Output the (x, y) coordinate of the center of the cell containing the given text.  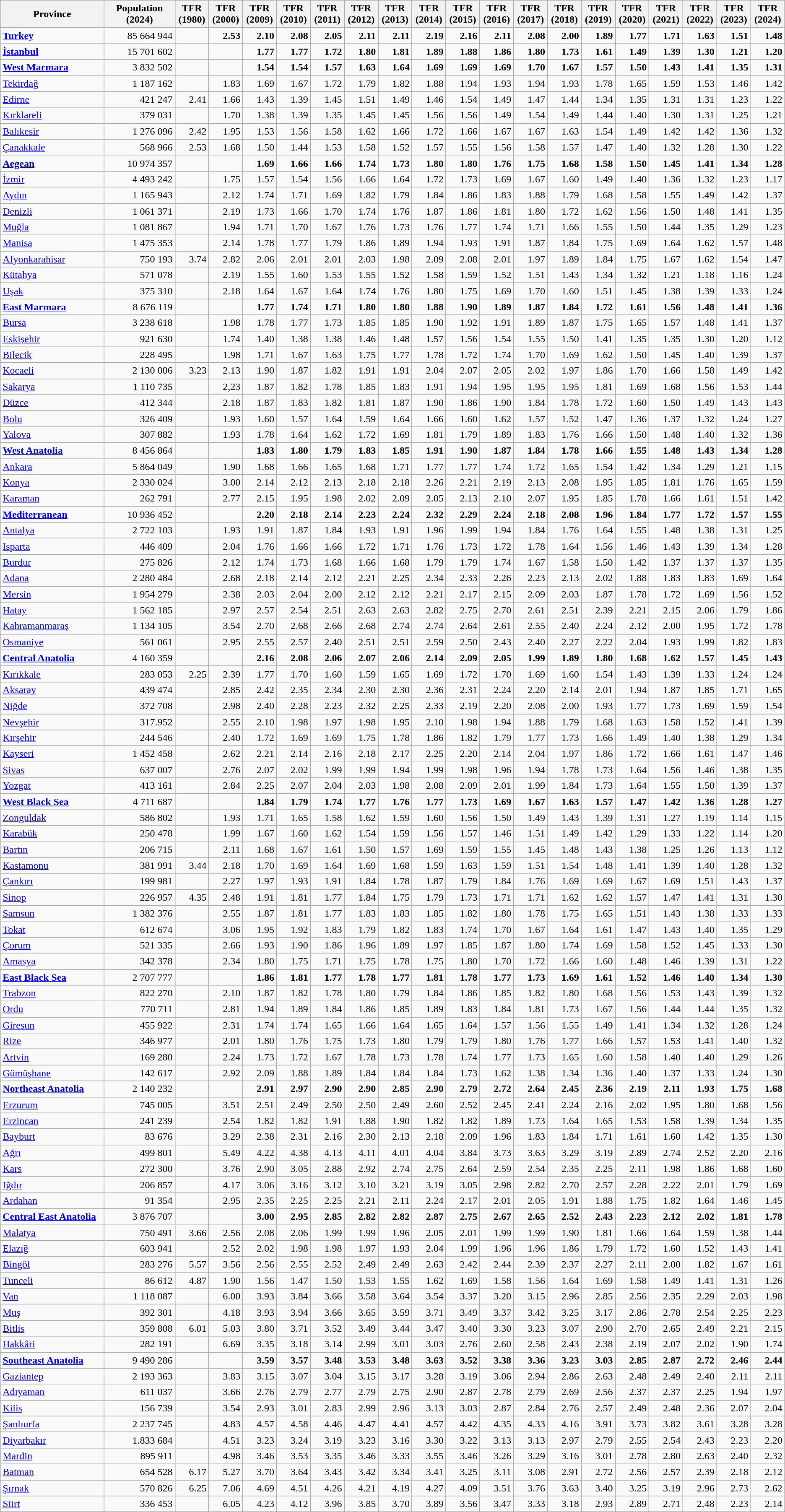
7.06 (226, 1488)
Elazığ (52, 1249)
3.38 (496, 1360)
Nevşehir (52, 722)
1 110 735 (139, 387)
3.65 (361, 1312)
TFR (2020) (632, 14)
TFR (2022) (700, 14)
499 801 (139, 1153)
3.36 (531, 1360)
Batman (52, 1472)
142 617 (139, 1073)
568 966 (139, 147)
5.57 (192, 1265)
Rize (52, 1041)
169 280 (139, 1057)
Mardin (52, 1456)
4 711 687 (139, 802)
2.71 (666, 1504)
West Black Sea (52, 802)
228 495 (139, 355)
Central East Anatolia (52, 1216)
3.20 (496, 1296)
3 832 502 (139, 68)
455 922 (139, 1025)
Adana (52, 578)
392 301 (139, 1312)
Kayseri (52, 754)
Afyonkarahisar (52, 259)
3.43 (327, 1472)
375 310 (139, 291)
4.23 (260, 1504)
1 081 867 (139, 227)
Niğde (52, 706)
Hakkâri (52, 1344)
Mersin (52, 594)
326 409 (139, 418)
1 382 376 (139, 913)
2.67 (496, 1216)
Kilis (52, 1408)
4.09 (463, 1488)
Zonguldak (52, 818)
TFR (2011) (327, 14)
571 078 (139, 275)
Yalova (52, 434)
156 739 (139, 1408)
2 237 745 (139, 1424)
4.01 (395, 1153)
6.00 (226, 1296)
Province (52, 14)
3.57 (294, 1360)
2.73 (734, 1488)
Şırnak (52, 1488)
Trabzon (52, 993)
2 193 363 (139, 1376)
Düzce (52, 403)
4.11 (361, 1153)
2 722 103 (139, 530)
Kütahya (52, 275)
283 276 (139, 1265)
Siirt (52, 1504)
317.952 (139, 722)
372 708 (139, 706)
1 118 087 (139, 1296)
206 715 (139, 850)
4.46 (327, 1424)
4.26 (327, 1488)
413 161 (139, 786)
654 528 (139, 1472)
Osmaniye (52, 642)
10 936 452 (139, 514)
Erzurum (52, 1105)
6.17 (192, 1472)
TFR (2021) (666, 14)
TFR (2023) (734, 14)
Mediterranean (52, 514)
745 005 (139, 1105)
Southeast Anatolia (52, 1360)
3 238 618 (139, 323)
4 493 242 (139, 179)
TFR (2024) (767, 14)
Edirne (52, 99)
250 478 (139, 834)
4.83 (226, 1424)
Sinop (52, 897)
1 954 279 (139, 594)
3.85 (361, 1504)
TFR (2017) (531, 14)
İzmir (52, 179)
Malatya (52, 1232)
4.38 (294, 1153)
Uşak (52, 291)
Karaman (52, 499)
275 826 (139, 562)
3.14 (327, 1344)
TFR (2009) (260, 14)
3.91 (598, 1424)
4.58 (294, 1424)
2.80 (666, 1456)
3.89 (429, 1504)
Çankırı (52, 881)
5.03 (226, 1328)
4.27 (429, 1488)
Sivas (52, 770)
1.13 (734, 850)
Population (2024) (139, 14)
921 630 (139, 339)
85 664 944 (139, 36)
Bartın (52, 850)
Samsun (52, 913)
6.69 (226, 1344)
1 276 096 (139, 131)
3.24 (294, 1440)
Yozgat (52, 786)
Kırıkkale (52, 674)
307 882 (139, 434)
612 674 (139, 929)
3.26 (496, 1456)
3.11 (496, 1472)
4.16 (564, 1424)
91 354 (139, 1200)
3.41 (429, 1472)
4.12 (294, 1504)
Isparta (52, 546)
1.17 (767, 179)
Ardahan (52, 1200)
TFR (2014) (429, 14)
2 330 024 (139, 483)
241 239 (139, 1121)
10 974 357 (139, 163)
Ankara (52, 467)
6.01 (192, 1328)
8 676 119 (139, 307)
Gaziantep (52, 1376)
Turkey (52, 36)
4.04 (429, 1153)
412 344 (139, 403)
TFR (2000) (226, 14)
4.21 (361, 1488)
336 453 (139, 1504)
283 053 (139, 674)
1 452 458 (139, 754)
İstanbul (52, 52)
272 300 (139, 1169)
3.08 (531, 1472)
5.27 (226, 1472)
Şanlıurfa (52, 1424)
244 546 (139, 738)
Erzincan (52, 1121)
226 957 (139, 897)
2.81 (226, 1009)
East Marmara (52, 307)
Bingöl (52, 1265)
Bursa (52, 323)
282 191 (139, 1344)
Balıkesir (52, 131)
Çorum (52, 945)
Konya (52, 483)
Karabük (52, 834)
586 802 (139, 818)
West Marmara (52, 68)
8 456 864 (139, 450)
3 876 707 (139, 1216)
Kahramanmaraş (52, 626)
83 676 (139, 1137)
3.96 (327, 1504)
3.61 (700, 1424)
3.83 (226, 1376)
Bitlis (52, 1328)
6.05 (226, 1504)
3.74 (192, 259)
3.04 (327, 1376)
Ordu (52, 1009)
1.18 (700, 275)
1 134 105 (139, 626)
Iğdır (52, 1185)
2 280 484 (139, 578)
TFR (2015) (463, 14)
5 864 049 (139, 467)
4.18 (226, 1312)
637 007 (139, 770)
Kırşehir (52, 738)
TFR (2012) (361, 14)
1 562 185 (139, 610)
206 857 (139, 1185)
3.80 (260, 1328)
Diyarbakır (52, 1440)
379 031 (139, 115)
3.10 (361, 1185)
750 491 (139, 1232)
4.98 (226, 1456)
Bilecik (52, 355)
421 247 (139, 99)
750 193 (139, 259)
Tokat (52, 929)
3.34 (395, 1472)
4.41 (395, 1424)
1 475 353 (139, 243)
2.58 (531, 1344)
4.69 (260, 1488)
1.16 (734, 275)
4 160 359 (139, 658)
2.94 (531, 1376)
346 977 (139, 1041)
Kars (52, 1169)
Kocaeli (52, 371)
TFR (1980) (192, 14)
West Anatolia (52, 450)
TFR (2018) (564, 14)
3.82 (666, 1424)
Northeast Anatolia (52, 1089)
Adıyaman (52, 1392)
2.46 (734, 1360)
Burdur (52, 562)
9 490 286 (139, 1360)
TFR (2010) (294, 14)
Aksaray (52, 690)
1.19 (700, 818)
4.13 (327, 1153)
1 165 943 (139, 195)
Amasya (52, 961)
381 991 (139, 865)
Eskişehir (52, 339)
521 335 (139, 945)
Aegean (52, 163)
4.42 (463, 1424)
Giresun (52, 1025)
342 378 (139, 961)
Bayburt (52, 1137)
Aydın (52, 195)
4.47 (361, 1424)
6.25 (192, 1488)
3.94 (294, 1312)
Central Anatolia (52, 658)
Kastamonu (52, 865)
262 791 (139, 499)
2 707 777 (139, 977)
Muş (52, 1312)
Artvin (52, 1057)
2 130 006 (139, 371)
1 061 371 (139, 211)
2.88 (327, 1169)
359 808 (139, 1328)
East Black Sea (52, 977)
Muğla (52, 227)
2,23 (226, 387)
Tunceli (52, 1281)
Denizli (52, 211)
Gümüşhane (52, 1073)
822 270 (139, 993)
3.21 (395, 1185)
86 612 (139, 1281)
2 140 232 (139, 1089)
770 711 (139, 1009)
15 701 602 (139, 52)
1.833 684 (139, 1440)
4.19 (395, 1488)
3.58 (361, 1296)
4.33 (531, 1424)
Ağrı (52, 1153)
Çanakkale (52, 147)
Manisa (52, 243)
611 037 (139, 1392)
4.87 (192, 1281)
603 941 (139, 1249)
446 409 (139, 546)
Bolu (52, 418)
2.83 (327, 1408)
3.22 (463, 1440)
895 911 (139, 1456)
Kırklareli (52, 115)
4.17 (226, 1185)
Hatay (52, 610)
Tekirdağ (52, 83)
2.69 (564, 1392)
TFR (2019) (598, 14)
570 826 (139, 1488)
439 474 (139, 690)
TFR (2016) (496, 14)
561 061 (139, 642)
4.22 (260, 1153)
1 187 162 (139, 83)
Van (52, 1296)
Antalya (52, 530)
TFR (2013) (395, 14)
3.12 (327, 1185)
5.49 (226, 1153)
Sakarya (52, 387)
199 981 (139, 881)
3.55 (429, 1456)
